Provide the [x, y] coordinate of the cell's center where the given text is located.  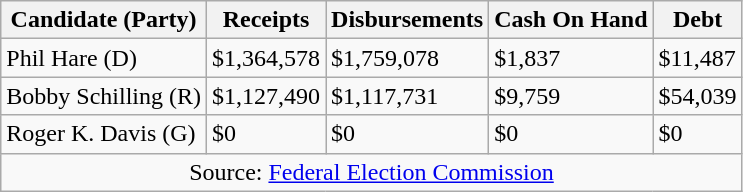
$11,487 [698, 58]
$1,759,078 [408, 58]
Phil Hare (D) [104, 58]
$1,127,490 [266, 96]
$54,039 [698, 96]
Disbursements [408, 20]
Bobby Schilling (R) [104, 96]
Candidate (Party) [104, 20]
Roger K. Davis (G) [104, 134]
$1,117,731 [408, 96]
Debt [698, 20]
$1,364,578 [266, 58]
Cash On Hand [571, 20]
$1,837 [571, 58]
Receipts [266, 20]
Source: Federal Election Commission [372, 172]
$9,759 [571, 96]
